From the cell containing the given text, extract its center point as [X, Y] coordinate. 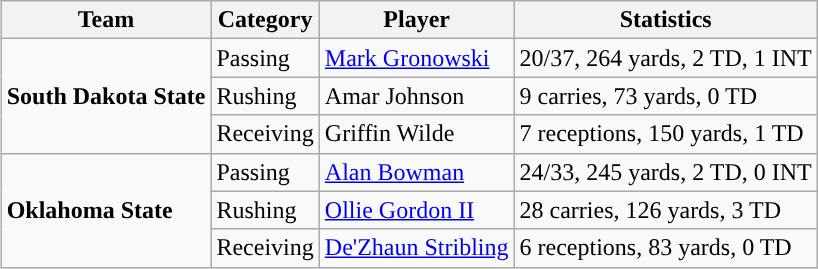
Oklahoma State [106, 210]
24/33, 245 yards, 2 TD, 0 INT [666, 172]
Statistics [666, 20]
Team [106, 20]
Griffin Wilde [416, 134]
South Dakota State [106, 96]
Amar Johnson [416, 96]
Category [265, 20]
28 carries, 126 yards, 3 TD [666, 210]
Ollie Gordon II [416, 210]
De'Zhaun Stribling [416, 248]
7 receptions, 150 yards, 1 TD [666, 134]
Player [416, 20]
6 receptions, 83 yards, 0 TD [666, 248]
Alan Bowman [416, 172]
20/37, 264 yards, 2 TD, 1 INT [666, 58]
9 carries, 73 yards, 0 TD [666, 96]
Mark Gronowski [416, 58]
